Detect which cell encompasses the target text, then output its (x, y) center coordinate. 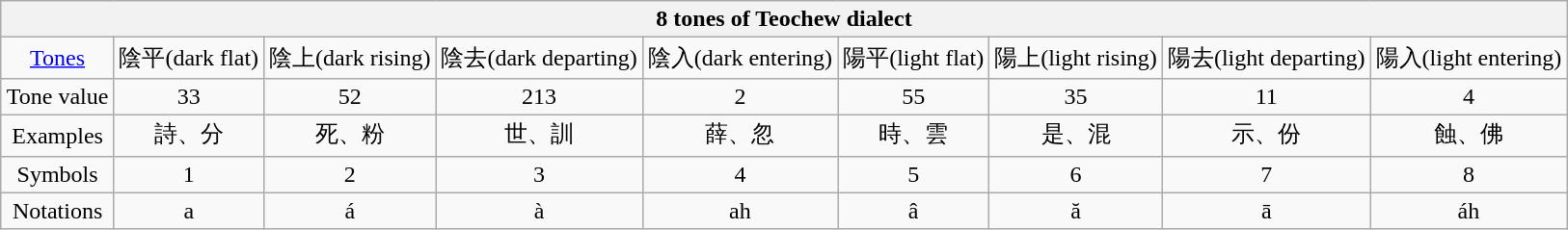
Notations (58, 211)
陰入(dark entering) (740, 58)
示、份 (1266, 135)
à (539, 211)
33 (189, 96)
陰去(dark departing) (539, 58)
Symbols (58, 174)
á (350, 211)
11 (1266, 96)
死、粉 (350, 135)
Tone value (58, 96)
陽去(light departing) (1266, 58)
ah (740, 211)
陰平(dark flat) (189, 58)
52 (350, 96)
3 (539, 174)
薛、忽 (740, 135)
ā (1266, 211)
陽平(light flat) (914, 58)
35 (1076, 96)
Tones (58, 58)
詩、分 (189, 135)
áh (1469, 211)
蝕、佛 (1469, 135)
陽上(light rising) (1076, 58)
ă (1076, 211)
Examples (58, 135)
213 (539, 96)
7 (1266, 174)
陽入(light entering) (1469, 58)
世、訓 (539, 135)
8 tones of Teochew dialect (784, 19)
a (189, 211)
â (914, 211)
是、混 (1076, 135)
1 (189, 174)
5 (914, 174)
55 (914, 96)
陰上(dark rising) (350, 58)
8 (1469, 174)
時、雲 (914, 135)
6 (1076, 174)
